For the text-containing cell, return its midpoint in (X, Y) coordinate format. 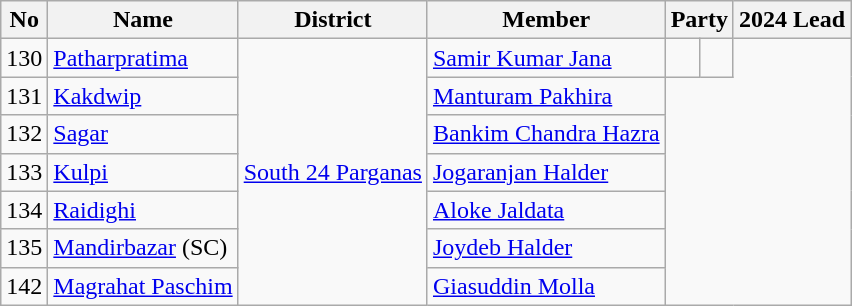
Sagar (143, 134)
2024 Lead (792, 20)
131 (24, 96)
Jogaranjan Halder (546, 172)
Joydeb Halder (546, 248)
Name (143, 20)
133 (24, 172)
Raidighi (143, 210)
Magrahat Paschim (143, 286)
132 (24, 134)
134 (24, 210)
Manturam Pakhira (546, 96)
Giasuddin Molla (546, 286)
130 (24, 58)
Member (546, 20)
No (24, 20)
135 (24, 248)
Bankim Chandra Hazra (546, 134)
Mandirbazar (SC) (143, 248)
142 (24, 286)
Patharpratima (143, 58)
Kulpi (143, 172)
District (332, 20)
Aloke Jaldata (546, 210)
Party (699, 20)
Samir Kumar Jana (546, 58)
Kakdwip (143, 96)
South 24 Parganas (332, 172)
